Identify which cell holds the provided text, then report its [X, Y] central coordinate. 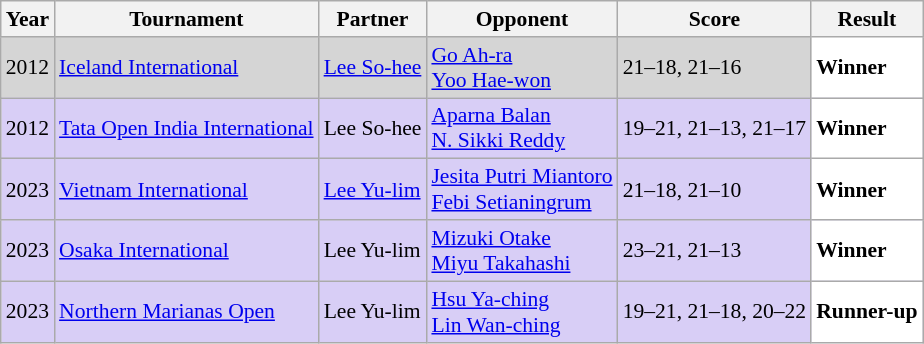
Vietnam International [186, 190]
Iceland International [186, 68]
Hsu Ya-ching Lin Wan-ching [522, 312]
19–21, 21–18, 20–22 [715, 312]
Northern Marianas Open [186, 312]
Runner-up [866, 312]
Jesita Putri Miantoro Febi Setianingrum [522, 190]
Go Ah-ra Yoo Hae-won [522, 68]
Mizuki Otake Miyu Takahashi [522, 250]
Year [28, 19]
Score [715, 19]
23–21, 21–13 [715, 250]
21–18, 21–10 [715, 190]
19–21, 21–13, 21–17 [715, 128]
Tournament [186, 19]
Tata Open India International [186, 128]
Result [866, 19]
Partner [373, 19]
Osaka International [186, 250]
Opponent [522, 19]
21–18, 21–16 [715, 68]
Aparna Balan N. Sikki Reddy [522, 128]
